For the text-containing cell, return its midpoint in [x, y] coordinate format. 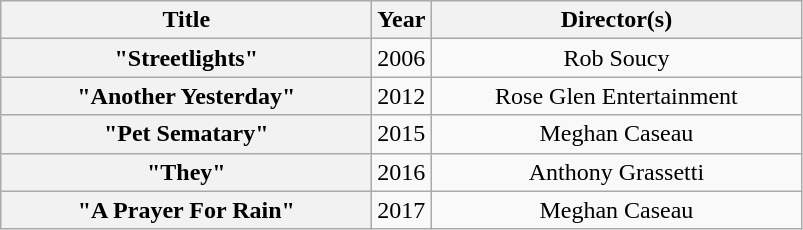
Anthony Grassetti [616, 172]
Director(s) [616, 20]
Rose Glen Entertainment [616, 96]
Year [402, 20]
Title [186, 20]
2006 [402, 58]
Rob Soucy [616, 58]
2016 [402, 172]
2015 [402, 134]
"Pet Sematary" [186, 134]
"They" [186, 172]
"A Prayer For Rain" [186, 210]
2017 [402, 210]
2012 [402, 96]
"Streetlights" [186, 58]
"Another Yesterday" [186, 96]
